Provide the [X, Y] coordinate of the cell's center where the given text is located.  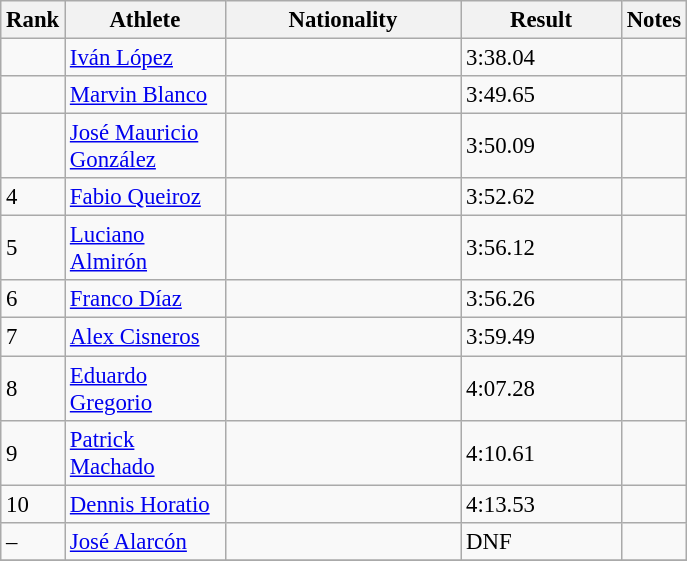
5 [33, 248]
3:56.26 [542, 299]
Marvin Blanco [146, 95]
8 [33, 388]
9 [33, 452]
Rank [33, 20]
Eduardo Gregorio [146, 388]
3:38.04 [542, 58]
7 [33, 337]
4:07.28 [542, 388]
Franco Díaz [146, 299]
Patrick Machado [146, 452]
Notes [654, 20]
Athlete [146, 20]
3:50.09 [542, 146]
Nationality [343, 20]
4 [33, 197]
3:52.62 [542, 197]
Luciano Almirón [146, 248]
Fabio Queiroz [146, 197]
4:13.53 [542, 504]
Alex Cisneros [146, 337]
Iván López [146, 58]
3:56.12 [542, 248]
José Mauricio González [146, 146]
– [33, 541]
3:49.65 [542, 95]
Result [542, 20]
3:59.49 [542, 337]
6 [33, 299]
10 [33, 504]
DNF [542, 541]
José Alarcón [146, 541]
4:10.61 [542, 452]
Dennis Horatio [146, 504]
